Identify which cell holds the provided text, then report its (x, y) central coordinate. 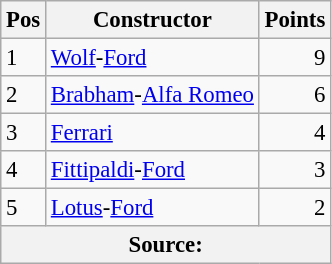
Constructor (153, 20)
Wolf-Ford (153, 58)
Ferrari (153, 133)
Points (294, 20)
9 (294, 58)
Source: (166, 245)
6 (294, 95)
Lotus-Ford (153, 208)
Pos (24, 20)
1 (24, 58)
5 (24, 208)
Brabham-Alfa Romeo (153, 95)
Fittipaldi-Ford (153, 170)
